Locate the cell with the specified text and output its [X, Y] center coordinate. 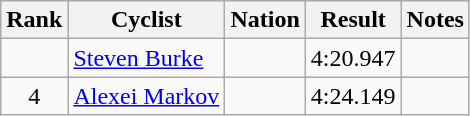
4:20.947 [353, 58]
Result [353, 20]
Nation [265, 20]
Cyclist [146, 20]
4 [34, 96]
Rank [34, 20]
Notes [435, 20]
Steven Burke [146, 58]
4:24.149 [353, 96]
Alexei Markov [146, 96]
